For the text-containing cell, return its midpoint in [x, y] coordinate format. 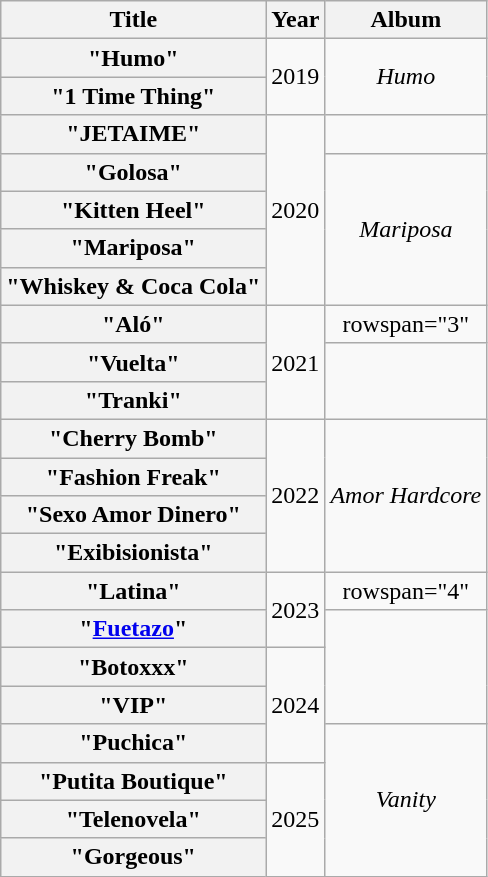
"Vuelta" [134, 362]
"Cherry Bomb" [134, 438]
"Telenovela" [134, 819]
"Exibisionista" [134, 553]
2023 [296, 610]
"Tranki" [134, 400]
2020 [296, 210]
rowspan="4" [406, 591]
"Humo" [134, 58]
"Latina" [134, 591]
"1 Time Thing" [134, 96]
Album [406, 20]
2021 [296, 362]
Vanity [406, 800]
"Kitten Heel" [134, 210]
"Mariposa" [134, 248]
"Sexo Amor Dinero" [134, 515]
"Fashion Freak" [134, 477]
"Fuetazo" [134, 629]
"JETAIME" [134, 134]
2022 [296, 495]
"Golosa" [134, 172]
"Gorgeous" [134, 857]
2025 [296, 819]
Year [296, 20]
"Puchica" [134, 743]
"VIP" [134, 705]
"Aló" [134, 324]
Title [134, 20]
Humo [406, 77]
"Putita Boutique" [134, 781]
2019 [296, 77]
Amor Hardcore [406, 495]
Mariposa [406, 229]
"Botoxxx" [134, 667]
2024 [296, 705]
rowspan="3" [406, 324]
"Whiskey & Coca Cola" [134, 286]
